Identify which cell holds the provided text, then report its (X, Y) central coordinate. 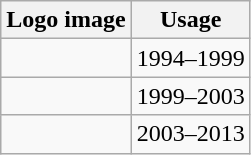
1994–1999 (190, 58)
1999–2003 (190, 96)
Usage (190, 20)
2003–2013 (190, 134)
Logo image (66, 20)
